Scan for the cell matching the given text and deliver its (X, Y) coordinate at center. 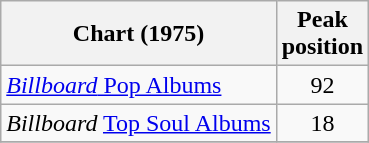
Billboard Top Soul Albums (138, 123)
Billboard Pop Albums (138, 85)
18 (322, 123)
92 (322, 85)
Chart (1975) (138, 34)
Peakposition (322, 34)
